Find where the given text appears and provide that cell's center as [x, y] coordinate. 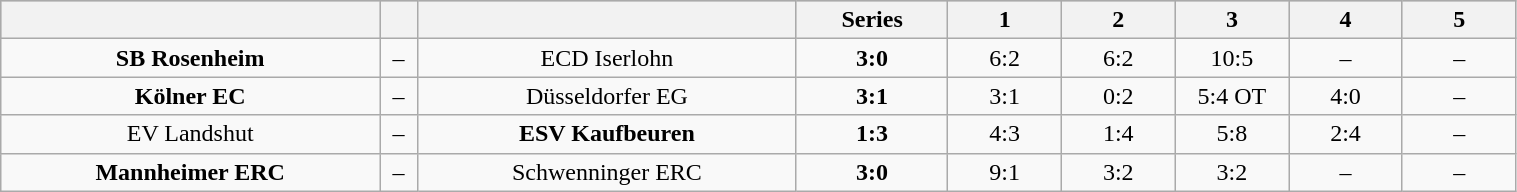
2:4 [1346, 134]
ESV Kaufbeuren [606, 134]
2 [1118, 20]
5:4 OT [1232, 96]
9:1 [1005, 172]
SB Rosenheim [190, 58]
4:0 [1346, 96]
Düsseldorfer EG [606, 96]
1 [1005, 20]
Kölner EC [190, 96]
Schwenninger ERC [606, 172]
4:3 [1005, 134]
0:2 [1118, 96]
Mannheimer ERC [190, 172]
1:3 [872, 134]
5 [1459, 20]
1:4 [1118, 134]
4 [1346, 20]
ECD Iserlohn [606, 58]
Series [872, 20]
10:5 [1232, 58]
EV Landshut [190, 134]
5:8 [1232, 134]
3 [1232, 20]
